Return the [X, Y] coordinate for the center point of the cell that contains the specified text.  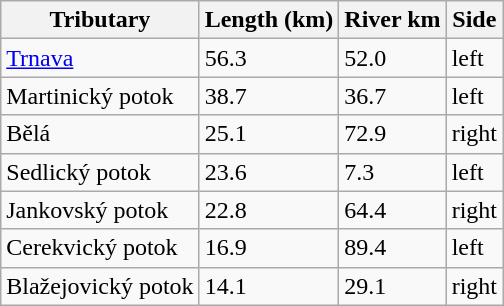
64.4 [392, 210]
Martinický potok [100, 96]
23.6 [269, 172]
Jankovský potok [100, 210]
36.7 [392, 96]
Bělá [100, 134]
52.0 [392, 58]
56.3 [269, 58]
25.1 [269, 134]
7.3 [392, 172]
14.1 [269, 286]
38.7 [269, 96]
Cerekvický potok [100, 248]
89.4 [392, 248]
22.8 [269, 210]
Sedlický potok [100, 172]
River km [392, 20]
16.9 [269, 248]
72.9 [392, 134]
Blažejovický potok [100, 286]
Trnava [100, 58]
29.1 [392, 286]
Side [474, 20]
Tributary [100, 20]
Length (km) [269, 20]
